Output the [x, y] coordinate of the center of the cell containing the given text.  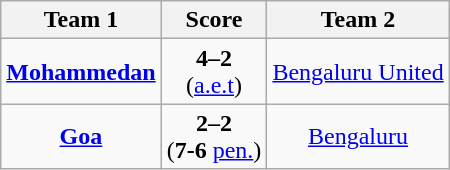
4–2(a.e.t) [214, 72]
2–2(7-6 pen.) [214, 136]
Goa [81, 136]
Bengaluru [358, 136]
Bengaluru United [358, 72]
Team 1 [81, 20]
Mohammedan [81, 72]
Team 2 [358, 20]
Score [214, 20]
